Output the [x, y] coordinate of the center of the cell containing the given text.  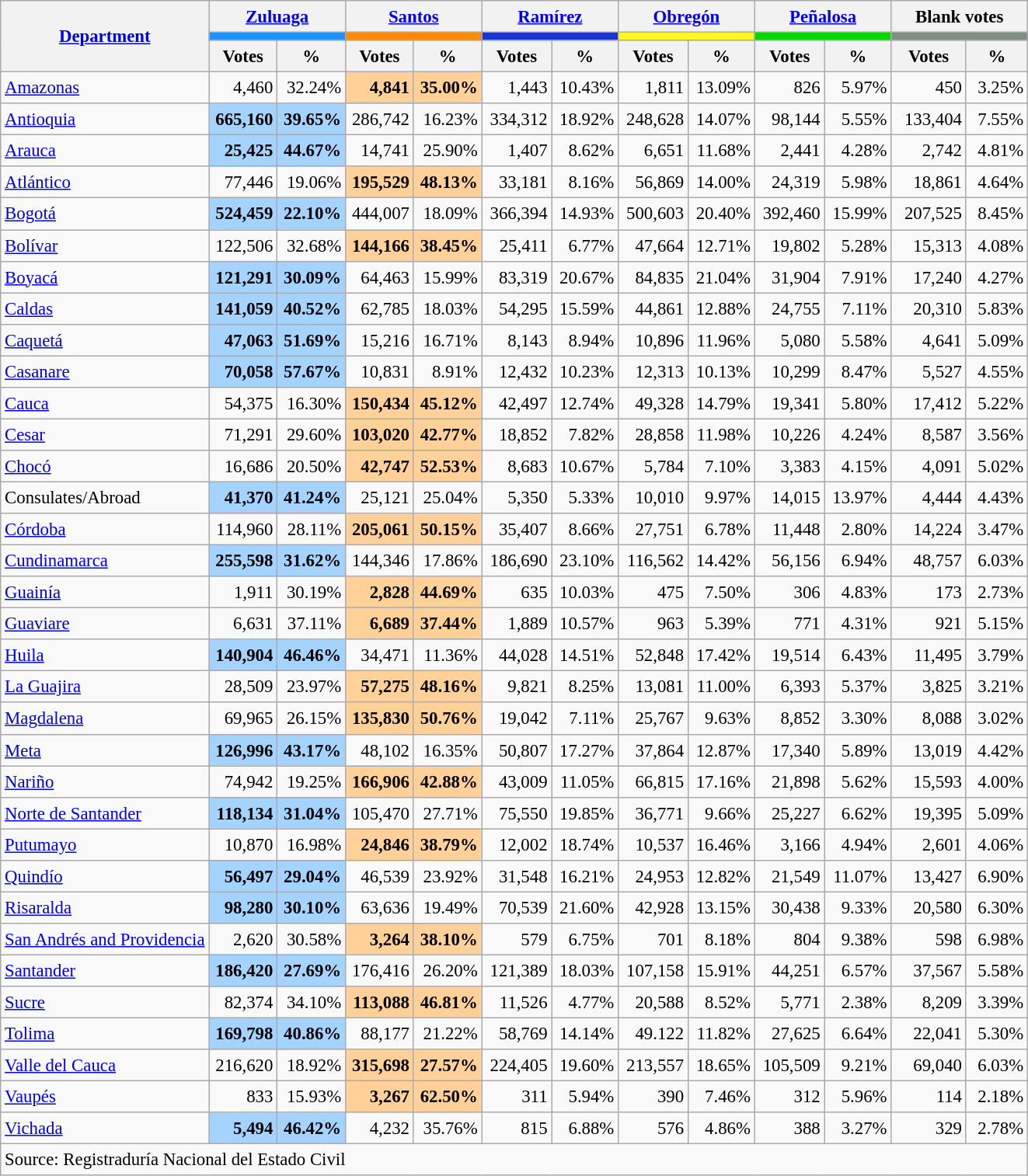
5.30% [996, 1035]
5.94% [585, 1097]
70,539 [517, 907]
7.55% [996, 120]
4.77% [585, 1002]
14.00% [721, 182]
Valle del Cauca [105, 1066]
11.82% [721, 1035]
Córdoba [105, 530]
7.50% [721, 592]
14,015 [789, 497]
6,651 [653, 151]
12.88% [721, 309]
31.62% [312, 561]
12.74% [585, 404]
Vichada [105, 1128]
5.83% [996, 309]
16.98% [312, 845]
635 [517, 592]
37,864 [653, 750]
Bogotá [105, 214]
23.92% [448, 876]
8.45% [996, 214]
116,562 [653, 561]
70,058 [243, 371]
38.45% [448, 245]
12,313 [653, 371]
10,831 [379, 371]
16.35% [448, 750]
11,495 [929, 656]
598 [929, 940]
114,960 [243, 530]
30.58% [312, 940]
18.09% [448, 214]
Risaralda [105, 907]
815 [517, 1128]
25,411 [517, 245]
Atlántico [105, 182]
114 [929, 1097]
3.30% [858, 719]
5,527 [929, 371]
30.10% [312, 907]
6.90% [996, 876]
37.44% [448, 625]
Antioquia [105, 120]
4.55% [996, 371]
1,889 [517, 625]
122,506 [243, 245]
311 [517, 1097]
286,742 [379, 120]
576 [653, 1128]
8.91% [448, 371]
34,471 [379, 656]
17.86% [448, 561]
20,580 [929, 907]
27.69% [312, 971]
11.96% [721, 340]
19.49% [448, 907]
15,593 [929, 781]
3.27% [858, 1128]
4.83% [858, 592]
51.69% [312, 340]
248,628 [653, 120]
10.57% [585, 625]
24,846 [379, 845]
6,393 [789, 687]
4,444 [929, 497]
312 [789, 1097]
8,209 [929, 1002]
Quindío [105, 876]
12.71% [721, 245]
27.57% [448, 1066]
5.62% [858, 781]
56,156 [789, 561]
8.94% [585, 340]
20,310 [929, 309]
21.60% [585, 907]
56,497 [243, 876]
3,264 [379, 940]
5.28% [858, 245]
29.60% [312, 435]
9.66% [721, 812]
18.74% [585, 845]
11,526 [517, 1002]
58,769 [517, 1035]
315,698 [379, 1066]
37,567 [929, 971]
11.07% [858, 876]
701 [653, 940]
2,601 [929, 845]
98,280 [243, 907]
8,683 [517, 466]
30.19% [312, 592]
6.57% [858, 971]
31,904 [789, 277]
6.30% [996, 907]
133,404 [929, 120]
19.25% [312, 781]
5.55% [858, 120]
24,755 [789, 309]
48,757 [929, 561]
5,350 [517, 497]
12,002 [517, 845]
9.38% [858, 940]
7.46% [721, 1097]
14,224 [929, 530]
Caquetá [105, 340]
Magdalena [105, 719]
3.25% [996, 89]
42,747 [379, 466]
5.80% [858, 404]
9.33% [858, 907]
1,443 [517, 89]
4,641 [929, 340]
23.97% [312, 687]
13.09% [721, 89]
113,088 [379, 1002]
5,080 [789, 340]
20.50% [312, 466]
4,232 [379, 1128]
30.09% [312, 277]
44,251 [789, 971]
Zuluaga [277, 17]
Santos [413, 17]
24,953 [653, 876]
Peñalosa [823, 17]
8,587 [929, 435]
306 [789, 592]
31,548 [517, 876]
25.90% [448, 151]
63,636 [379, 907]
31.04% [312, 812]
10.67% [585, 466]
Vaupés [105, 1097]
50.76% [448, 719]
207,525 [929, 214]
84,835 [653, 277]
121,291 [243, 277]
224,405 [517, 1066]
826 [789, 89]
17,340 [789, 750]
La Guajira [105, 687]
213,557 [653, 1066]
20.40% [721, 214]
25,121 [379, 497]
2.73% [996, 592]
6,689 [379, 625]
13,427 [929, 876]
75,550 [517, 812]
6.98% [996, 940]
6.78% [721, 530]
205,061 [379, 530]
17.27% [585, 750]
16.30% [312, 404]
27.71% [448, 812]
10,010 [653, 497]
6.94% [858, 561]
45.12% [448, 404]
Tolima [105, 1035]
21,898 [789, 781]
5.22% [996, 404]
16.71% [448, 340]
Ramírez [550, 17]
25,227 [789, 812]
6,631 [243, 625]
9.63% [721, 719]
46.81% [448, 1002]
4.81% [996, 151]
18,861 [929, 182]
21.04% [721, 277]
3.56% [996, 435]
98,144 [789, 120]
11.68% [721, 151]
Boyacá [105, 277]
141,059 [243, 309]
69,965 [243, 719]
5.02% [996, 466]
17.42% [721, 656]
20,588 [653, 1002]
43.17% [312, 750]
8,143 [517, 340]
26.20% [448, 971]
8.62% [585, 151]
105,509 [789, 1066]
10.03% [585, 592]
6.75% [585, 940]
50.15% [448, 530]
12.82% [721, 876]
50,807 [517, 750]
Cesar [105, 435]
14.79% [721, 404]
48.16% [448, 687]
9.97% [721, 497]
144,346 [379, 561]
Sucre [105, 1002]
500,603 [653, 214]
24,319 [789, 182]
135,830 [379, 719]
13,019 [929, 750]
Guaviare [105, 625]
126,996 [243, 750]
4.28% [858, 151]
524,459 [243, 214]
77,446 [243, 182]
49,328 [653, 404]
4.00% [996, 781]
166,906 [379, 781]
14.07% [721, 120]
105,470 [379, 812]
38.10% [448, 940]
28.11% [312, 530]
173 [929, 592]
23.10% [585, 561]
329 [929, 1128]
22.10% [312, 214]
833 [243, 1097]
19,395 [929, 812]
579 [517, 940]
6.88% [585, 1128]
2,620 [243, 940]
Casanare [105, 371]
Department [105, 37]
14.93% [585, 214]
10,896 [653, 340]
37.11% [312, 625]
21,549 [789, 876]
Meta [105, 750]
46.46% [312, 656]
144,166 [379, 245]
42,928 [653, 907]
14.14% [585, 1035]
47,063 [243, 340]
Caldas [105, 309]
17.16% [721, 781]
5.98% [858, 182]
82,374 [243, 1002]
392,460 [789, 214]
74,942 [243, 781]
804 [789, 940]
4.43% [996, 497]
9,821 [517, 687]
35.00% [448, 89]
4,841 [379, 89]
15,216 [379, 340]
2.78% [996, 1128]
16.23% [448, 120]
5.39% [721, 625]
26.15% [312, 719]
169,798 [243, 1035]
44.69% [448, 592]
Bolívar [105, 245]
28,858 [653, 435]
19,514 [789, 656]
44,028 [517, 656]
57,275 [379, 687]
10.13% [721, 371]
8.66% [585, 530]
17,240 [929, 277]
Blank votes [960, 17]
44.67% [312, 151]
41,370 [243, 497]
390 [653, 1097]
8,852 [789, 719]
2.18% [996, 1097]
16.21% [585, 876]
19.60% [585, 1066]
41.24% [312, 497]
3,383 [789, 466]
46,539 [379, 876]
10,299 [789, 371]
3,166 [789, 845]
12,432 [517, 371]
Consulates/Abroad [105, 497]
4.31% [858, 625]
388 [789, 1128]
107,158 [653, 971]
2.80% [858, 530]
11.98% [721, 435]
64,463 [379, 277]
216,620 [243, 1066]
Obregón [687, 17]
14.51% [585, 656]
366,394 [517, 214]
186,690 [517, 561]
21.22% [448, 1035]
35.76% [448, 1128]
Cundinamarca [105, 561]
4.24% [858, 435]
13,081 [653, 687]
11.05% [585, 781]
4.06% [996, 845]
33,181 [517, 182]
40.86% [312, 1035]
20.67% [585, 277]
15.59% [585, 309]
25,425 [243, 151]
4.94% [858, 845]
71,291 [243, 435]
42.77% [448, 435]
2.38% [858, 1002]
56,869 [653, 182]
28,509 [243, 687]
38.79% [448, 845]
1,911 [243, 592]
150,434 [379, 404]
88,177 [379, 1035]
54,375 [243, 404]
475 [653, 592]
17,412 [929, 404]
Putumayo [105, 845]
11,448 [789, 530]
Norte de Santander [105, 812]
18.65% [721, 1066]
47,664 [653, 245]
66,815 [653, 781]
444,007 [379, 214]
10,226 [789, 435]
4,091 [929, 466]
4.08% [996, 245]
3.21% [996, 687]
255,598 [243, 561]
118,134 [243, 812]
8.47% [858, 371]
62.50% [448, 1097]
43,009 [517, 781]
4.42% [996, 750]
8,088 [929, 719]
6.43% [858, 656]
34.10% [312, 1002]
42,497 [517, 404]
10,537 [653, 845]
15.93% [312, 1097]
Chocó [105, 466]
25,767 [653, 719]
1,407 [517, 151]
5.96% [858, 1097]
Huila [105, 656]
4.64% [996, 182]
25.04% [448, 497]
3.47% [996, 530]
11.00% [721, 687]
3.39% [996, 1002]
5,771 [789, 1002]
11.36% [448, 656]
19,042 [517, 719]
13.15% [721, 907]
3,267 [379, 1097]
4,460 [243, 89]
Source: Registraduría Nacional del Estado Civil [514, 1160]
2,441 [789, 151]
5.97% [858, 89]
32.68% [312, 245]
6.62% [858, 812]
35,407 [517, 530]
83,319 [517, 277]
48,102 [379, 750]
44,861 [653, 309]
Arauca [105, 151]
9.21% [858, 1066]
140,904 [243, 656]
103,020 [379, 435]
54,295 [517, 309]
334,312 [517, 120]
3.79% [996, 656]
7.10% [721, 466]
665,160 [243, 120]
13.97% [858, 497]
27,625 [789, 1035]
30,438 [789, 907]
921 [929, 625]
15.91% [721, 971]
57.67% [312, 371]
Santander [105, 971]
16.46% [721, 845]
7.82% [585, 435]
14.42% [721, 561]
52.53% [448, 466]
10.43% [585, 89]
1,811 [653, 89]
40.52% [312, 309]
Cauca [105, 404]
3.02% [996, 719]
121,389 [517, 971]
6.77% [585, 245]
27,751 [653, 530]
195,529 [379, 182]
52,848 [653, 656]
69,040 [929, 1066]
46.42% [312, 1128]
186,420 [243, 971]
963 [653, 625]
2,828 [379, 592]
450 [929, 89]
6.64% [858, 1035]
Nariño [105, 781]
5.89% [858, 750]
5.33% [585, 497]
18,852 [517, 435]
14,741 [379, 151]
771 [789, 625]
49.122 [653, 1035]
7.91% [858, 277]
22,041 [929, 1035]
19.06% [312, 182]
8.16% [585, 182]
42.88% [448, 781]
8.18% [721, 940]
5.15% [996, 625]
10,870 [243, 845]
5,784 [653, 466]
Amazonas [105, 89]
19,802 [789, 245]
15,313 [929, 245]
San Andrés and Providencia [105, 940]
5,494 [243, 1128]
32.24% [312, 89]
2,742 [929, 151]
10.23% [585, 371]
48.13% [448, 182]
8.52% [721, 1002]
16,686 [243, 466]
19,341 [789, 404]
4.15% [858, 466]
62,785 [379, 309]
29.04% [312, 876]
8.25% [585, 687]
3,825 [929, 687]
12.87% [721, 750]
39.65% [312, 120]
36,771 [653, 812]
5.37% [858, 687]
4.27% [996, 277]
19.85% [585, 812]
Guainía [105, 592]
176,416 [379, 971]
4.86% [721, 1128]
